Search for the cell housing the specified text and yield its [X, Y] center coordinate. 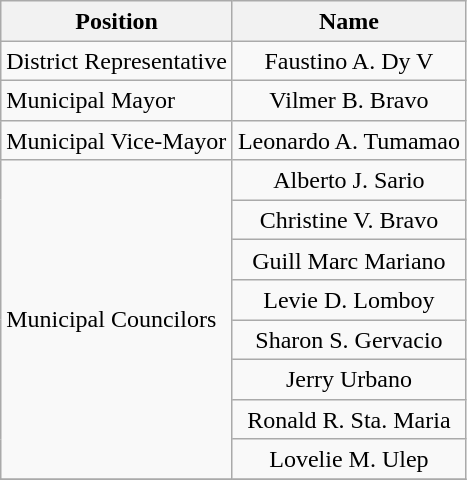
Leonardo A. Tumamao [348, 140]
Lovelie M. Ulep [348, 459]
Christine V. Bravo [348, 220]
Position [117, 21]
Municipal Councilors [117, 320]
Alberto J. Sario [348, 180]
Vilmer B. Bravo [348, 100]
Ronald R. Sta. Maria [348, 419]
Jerry Urbano [348, 379]
District Representative [117, 61]
Name [348, 21]
Municipal Mayor [117, 100]
Guill Marc Mariano [348, 260]
Faustino A. Dy V [348, 61]
Sharon S. Gervacio [348, 340]
Levie D. Lomboy [348, 300]
Municipal Vice-Mayor [117, 140]
